Determine the (x, y) coordinate at the center of the cell enclosing the given text.  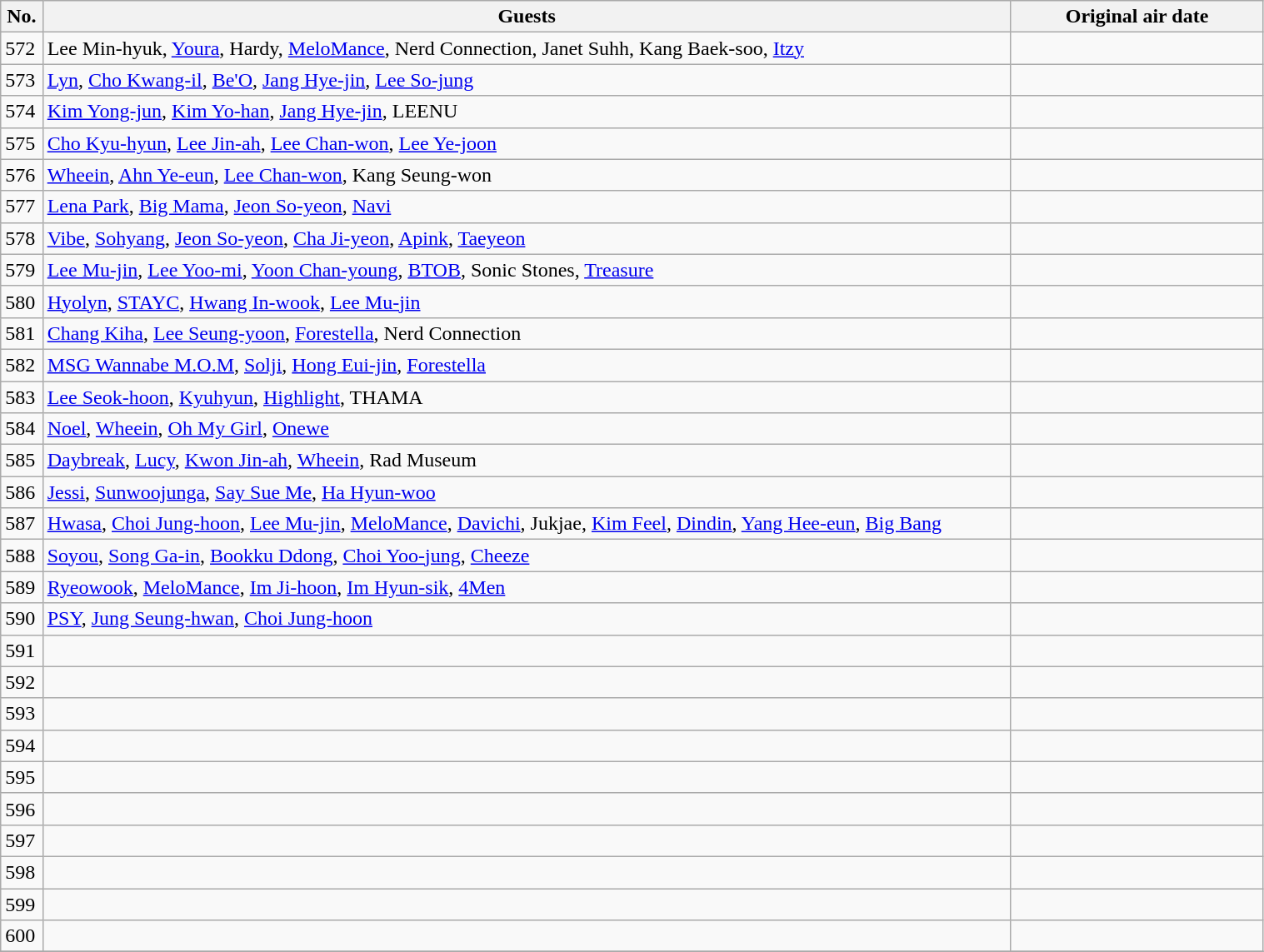
585 (22, 461)
Daybreak, Lucy, Kwon Jin-ah, Wheein, Rad Museum (527, 461)
596 (22, 809)
586 (22, 492)
577 (22, 207)
Hwasa, Choi Jung-hoon, Lee Mu-jin, MeloMance, Davichi, Jukjae, Kim Feel, Dindin, Yang Hee-eun, Big Bang (527, 524)
592 (22, 682)
Wheein, Ahn Ye-eun, Lee Chan-won, Kang Seung-won (527, 175)
579 (22, 270)
588 (22, 556)
Cho Kyu-hyun, Lee Jin-ah, Lee Chan-won, Lee Ye-joon (527, 143)
584 (22, 429)
598 (22, 872)
PSY, Jung Seung-hwan, Choi Jung-hoon (527, 619)
Lyn, Cho Kwang-il, Be'O, Jang Hye-jin, Lee So-jung (527, 80)
Lee Min-hyuk, Youra, Hardy, MeloMance, Nerd Connection, Janet Suhh, Kang Baek-soo, Itzy (527, 48)
576 (22, 175)
599 (22, 904)
572 (22, 48)
590 (22, 619)
589 (22, 587)
573 (22, 80)
595 (22, 777)
Lee Mu-jin, Lee Yoo-mi, Yoon Chan-young, BTOB, Sonic Stones, Treasure (527, 270)
594 (22, 745)
591 (22, 650)
587 (22, 524)
Soyou, Song Ga-in, Bookku Ddong, Choi Yoo-jung, Cheeze (527, 556)
580 (22, 302)
Hyolyn, STAYC, Hwang In-wook, Lee Mu-jin (527, 302)
582 (22, 365)
Guests (527, 17)
Noel, Wheein, Oh My Girl, Onewe (527, 429)
Original air date (1137, 17)
Lee Seok-hoon, Kyuhyun, Highlight, THAMA (527, 397)
600 (22, 936)
Lena Park, Big Mama, Jeon So-yeon, Navi (527, 207)
Vibe, Sohyang, Jeon So-yeon, Cha Ji-yeon, Apink, Taeyeon (527, 238)
578 (22, 238)
597 (22, 840)
575 (22, 143)
MSG Wannabe M.O.M, Solji, Hong Eui-jin, Forestella (527, 365)
583 (22, 397)
No. (22, 17)
581 (22, 333)
593 (22, 714)
574 (22, 112)
Chang Kiha, Lee Seung-yoon, Forestella, Nerd Connection (527, 333)
Kim Yong-jun, Kim Yo-han, Jang Hye-jin, LEENU (527, 112)
Ryeowook, MeloMance, Im Ji-hoon, Im Hyun-sik, 4Men (527, 587)
Jessi, Sunwoojunga, Say Sue Me, Ha Hyun-woo (527, 492)
